Pinpoint the cell where the given text exists, returning its [x, y] midpoint coordinate. 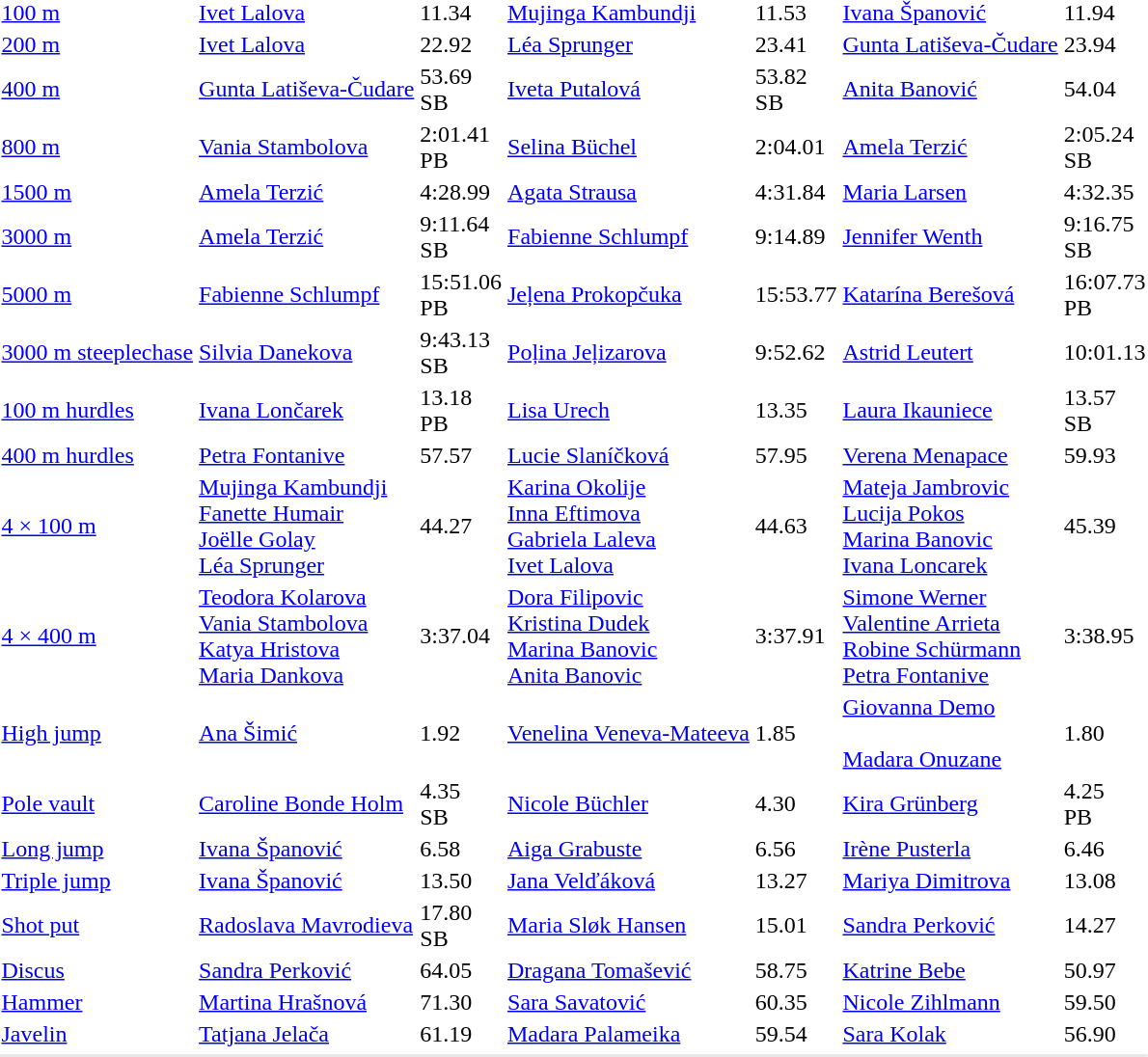
400 m hurdles [97, 455]
100 m hurdles [97, 411]
Jana Velďáková [629, 881]
Dragana Tomašević [629, 970]
Maria Sløk Hansen [629, 926]
4.30 [796, 804]
High jump [97, 733]
Anita Banović [950, 89]
58.75 [796, 970]
Aiga Grabuste [629, 849]
17.80SB [461, 926]
4.35SB [461, 804]
Madara Palameika [629, 1034]
Petra Fontanive [307, 455]
Jeļena Prokopčuka [629, 295]
Javelin [97, 1034]
Karina OkolijeInna EftimovaGabriela LalevaIvet Lalova [629, 527]
1500 m [97, 192]
59.93 [1105, 455]
50.97 [1105, 970]
Mujinga KambundjiFanette HumairJoëlle GolayLéa Sprunger [307, 527]
Katrine Bebe [950, 970]
Teodora KolarovaVania StambolovaKatya HristovaMaria Dankova [307, 637]
Mateja JambrovicLucija PokosMarina BanovicIvana Loncarek [950, 527]
10:01.13 [1105, 353]
3000 m [97, 237]
15:51.06PB [461, 295]
Katarína Berešová [950, 295]
22.92 [461, 44]
Kira Grünberg [950, 804]
Simone WernerValentine ArrietaRobine SchürmannPetra Fontanive [950, 637]
2:04.01 [796, 147]
4:31.84 [796, 192]
Silvia Danekova [307, 353]
2:05.24SB [1105, 147]
Triple jump [97, 881]
4 × 100 m [97, 527]
Giovanna DemoMadara Onuzane [950, 733]
13.18PB [461, 411]
53.82SB [796, 89]
9:43.13SB [461, 353]
Mariya Dimitrova [950, 881]
Iveta Putalová [629, 89]
4:32.35 [1105, 192]
Shot put [97, 926]
64.05 [461, 970]
59.54 [796, 1034]
Jennifer Wenth [950, 237]
16:07.73PB [1105, 295]
56.90 [1105, 1034]
53.69SB [461, 89]
Ivet Lalova [307, 44]
Radoslava Mavrodieva [307, 926]
9:52.62 [796, 353]
Ivana Lončarek [307, 411]
6.46 [1105, 849]
15.01 [796, 926]
Nicole Büchler [629, 804]
6.56 [796, 849]
4 × 400 m [97, 637]
1.80 [1105, 733]
59.50 [1105, 1002]
Lisa Urech [629, 411]
Vania Stambolova [307, 147]
1.85 [796, 733]
Hammer [97, 1002]
13.50 [461, 881]
Nicole Zihlmann [950, 1002]
23.94 [1105, 44]
Sara Kolak [950, 1034]
45.39 [1105, 527]
5000 m [97, 295]
Poļina Jeļizarova [629, 353]
Discus [97, 970]
14.27 [1105, 926]
Laura Ikauniece [950, 411]
13.57SB [1105, 411]
800 m [97, 147]
54.04 [1105, 89]
44.27 [461, 527]
Pole vault [97, 804]
9:11.64SB [461, 237]
Agata Strausa [629, 192]
3:38.95 [1105, 637]
3:37.91 [796, 637]
400 m [97, 89]
Irène Pusterla [950, 849]
9:14.89 [796, 237]
Lucie Slaníčková [629, 455]
3:37.04 [461, 637]
Astrid Leutert [950, 353]
4:28.99 [461, 192]
61.19 [461, 1034]
3000 m steeplechase [97, 353]
57.95 [796, 455]
Long jump [97, 849]
Maria Larsen [950, 192]
13.35 [796, 411]
1.92 [461, 733]
Venelina Veneva-Mateeva [629, 733]
9:16.75SB [1105, 237]
44.63 [796, 527]
60.35 [796, 1002]
13.08 [1105, 881]
6.58 [461, 849]
Sara Savatović [629, 1002]
Martina Hrašnová [307, 1002]
13.27 [796, 881]
Léa Sprunger [629, 44]
Dora FilipovicKristina DudekMarina BanovicAnita Banovic [629, 637]
200 m [97, 44]
Caroline Bonde Holm [307, 804]
15:53.77 [796, 295]
Verena Menapace [950, 455]
23.41 [796, 44]
Ana Šimić [307, 733]
57.57 [461, 455]
4.25PB [1105, 804]
Tatjana Jelača [307, 1034]
Selina Büchel [629, 147]
71.30 [461, 1002]
2:01.41PB [461, 147]
